Output the (x, y) coordinate of the center of the cell containing the given text.  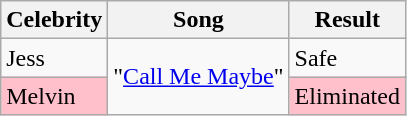
Result (347, 20)
Safe (347, 58)
Song (198, 20)
"Call Me Maybe" (198, 77)
Jess (54, 58)
Eliminated (347, 96)
Melvin (54, 96)
Celebrity (54, 20)
